Find where the given text appears and provide that cell's center as (X, Y) coordinate. 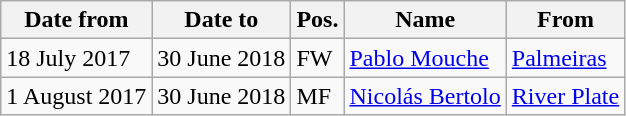
Pablo Mouche (425, 58)
Date from (76, 20)
Date to (222, 20)
Palmeiras (565, 58)
18 July 2017 (76, 58)
Name (425, 20)
MF (318, 96)
FW (318, 58)
Nicolás Bertolo (425, 96)
From (565, 20)
1 August 2017 (76, 96)
Pos. (318, 20)
River Plate (565, 96)
